Locate the cell with the specified text and output its [X, Y] center coordinate. 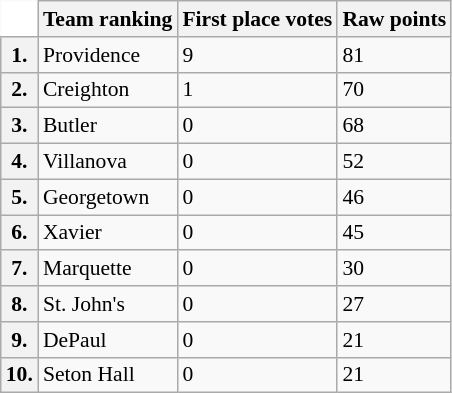
2. [20, 90]
3. [20, 126]
70 [394, 90]
5. [20, 197]
Providence [108, 55]
8. [20, 304]
DePaul [108, 340]
45 [394, 233]
Seton Hall [108, 375]
6. [20, 233]
68 [394, 126]
Georgetown [108, 197]
10. [20, 375]
52 [394, 162]
27 [394, 304]
Butler [108, 126]
Creighton [108, 90]
Team ranking [108, 19]
30 [394, 269]
9 [257, 55]
Raw points [394, 19]
Xavier [108, 233]
Villanova [108, 162]
4. [20, 162]
9. [20, 340]
Marquette [108, 269]
1. [20, 55]
81 [394, 55]
46 [394, 197]
First place votes [257, 19]
St. John's [108, 304]
1 [257, 90]
7. [20, 269]
